Return [x, y] of the center of cell containing provided text 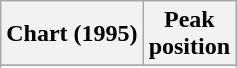
Peakposition [189, 34]
Chart (1995) [72, 34]
